Output the (x, y) coordinate of the center of the cell containing the given text.  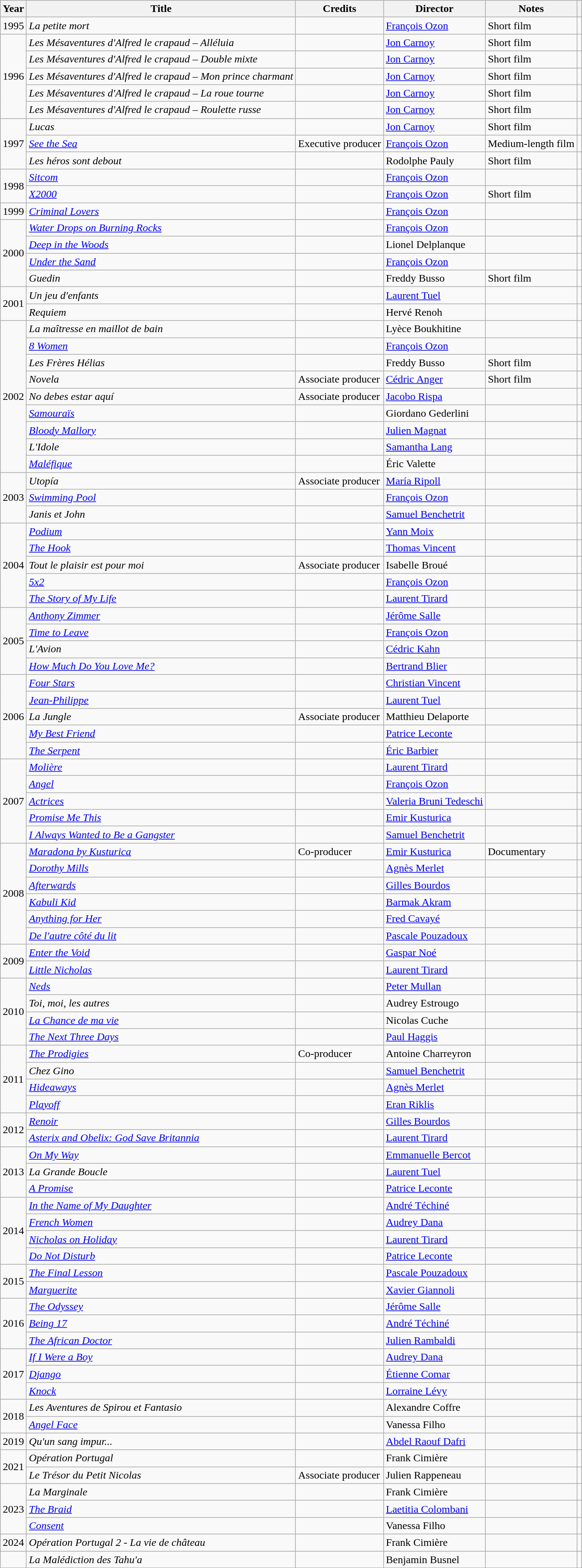
1998 (13, 186)
Nicholas on Holiday (161, 1239)
The Serpent (161, 751)
Novela (161, 379)
Neds (161, 986)
Le Trésor du Petit Nicolas (161, 1475)
Hervé Renoh (435, 312)
Bloody Mallory (161, 430)
Fred Cavayé (435, 919)
2003 (13, 497)
2002 (13, 397)
The Hook (161, 548)
2012 (13, 1130)
Asterix and Obelix: God Save Britannia (161, 1138)
Credits (339, 9)
A Promise (161, 1189)
Éric Barbier (435, 751)
Les héros sont debout (161, 160)
Thomas Vincent (435, 548)
In the Name of My Daughter (161, 1205)
Les Aventures de Spirou et Fantasio (161, 1408)
Criminal Lovers (161, 211)
Knock (161, 1391)
Samouraïs (161, 413)
X2000 (161, 194)
Time to Leave (161, 632)
Playoff (161, 1104)
1995 (13, 26)
Nicolas Cuche (435, 1020)
2014 (13, 1231)
Barmak Akram (435, 902)
Peter Mullan (435, 986)
Laetitia Colombani (435, 1509)
Guedin (161, 279)
Maradona by Kusturica (161, 852)
La Malédiction des Tahu'a (161, 1559)
Deep in the Woods (161, 245)
2015 (13, 1281)
Medium-length film (531, 143)
How Much Do You Love Me? (161, 666)
Anything for Her (161, 919)
Angel Face (161, 1425)
Les Mésaventures d'Alfred le crapaud – Roulette russe (161, 110)
My Best Friend (161, 733)
Julien Rappeneau (435, 1475)
Christian Vincent (435, 683)
Anthony Zimmer (161, 616)
Afterwards (161, 885)
2011 (13, 1079)
French Women (161, 1222)
Les Mésaventures d'Alfred le crapaud – Mon prince charmant (161, 76)
2019 (13, 1441)
Toi, moi, les autres (161, 1003)
La petite mort (161, 26)
Emmanuelle Bercot (435, 1155)
1996 (13, 76)
The Braid (161, 1509)
Bertrand Blier (435, 666)
Under the Sand (161, 262)
Jean-Philippe (161, 700)
L'Idole (161, 447)
Samantha Lang (435, 447)
Molière (161, 767)
2021 (13, 1467)
2016 (13, 1324)
Opération Portugal 2 - La vie de château (161, 1542)
Paul Haggis (435, 1037)
2013 (13, 1172)
La Marginale (161, 1492)
Lucas (161, 127)
2023 (13, 1509)
The Story of My Life (161, 599)
2024 (13, 1542)
Les Frères Hélias (161, 363)
Valeria Bruni Tedeschi (435, 801)
Utopía (161, 480)
Éric Valette (435, 464)
Django (161, 1374)
2005 (13, 641)
Julien Rambaldi (435, 1340)
Gaspar Noé (435, 952)
1999 (13, 211)
Do Not Disturb (161, 1256)
Angel (161, 784)
Benjamin Busnel (435, 1559)
Chez Gino (161, 1071)
No debes estar aquí (161, 396)
Actrices (161, 801)
Water Drops on Burning Rocks (161, 228)
Lionel Delplanque (435, 245)
Yann Moix (435, 531)
Rodolphe Pauly (435, 160)
Documentary (531, 852)
Enter the Void (161, 952)
Podium (161, 531)
2004 (13, 565)
Consent (161, 1525)
De l'autre côté du lit (161, 936)
Requiem (161, 312)
2009 (13, 961)
Lyèce Boukhitine (435, 329)
Un jeu d'enfants (161, 295)
2000 (13, 253)
Les Mésaventures d'Alfred le crapaud – La roue tourne (161, 93)
2017 (13, 1374)
Matthieu Delaporte (435, 716)
Little Nicholas (161, 969)
Eran Riklis (435, 1104)
The Final Lesson (161, 1273)
Tout le plaisir est pour moi (161, 565)
Cédric Kahn (435, 649)
5x2 (161, 582)
Notes (531, 9)
Les Mésaventures d'Alfred le crapaud – Alléluia (161, 43)
The Odyssey (161, 1307)
Sitcom (161, 177)
Audrey Estrougo (435, 1003)
Dorothy Mills (161, 868)
La Chance de ma vie (161, 1020)
2010 (13, 1011)
Renoir (161, 1121)
Director (435, 9)
L'Avion (161, 649)
1997 (13, 143)
8 Women (161, 346)
Kabuli Kid (161, 902)
2008 (13, 894)
La maîtresse en maillot de bain (161, 329)
2007 (13, 801)
Being 17 (161, 1324)
Antoine Charreyron (435, 1054)
On My Way (161, 1155)
Étienne Comar (435, 1374)
2018 (13, 1416)
La Jungle (161, 716)
La Grande Boucle (161, 1172)
Alexandre Coffre (435, 1408)
The Prodigies (161, 1054)
Janis et John (161, 515)
Swimming Pool (161, 498)
Qu'un sang impur... (161, 1441)
Hideaways (161, 1088)
If I Were a Boy (161, 1357)
Julien Magnat (435, 430)
The Next Three Days (161, 1037)
Isabelle Broué (435, 565)
Lorraine Lévy (435, 1391)
Giordano Gederlini (435, 413)
See the Sea (161, 143)
Xavier Giannoli (435, 1290)
Abdel Raouf Dafri (435, 1441)
I Always Wanted to Be a Gangster (161, 835)
2001 (13, 304)
Cédric Anger (435, 379)
Opération Portugal (161, 1458)
Maléfique (161, 464)
Four Stars (161, 683)
Executive producer (339, 143)
Promise Me This (161, 818)
The African Doctor (161, 1340)
Les Mésaventures d'Alfred le crapaud – Double mixte (161, 59)
Marguerite (161, 1290)
Jacobo Rispa (435, 396)
2006 (13, 716)
María Ripoll (435, 480)
Title (161, 9)
Year (13, 9)
